From the cell containing the given text, extract its center point as [X, Y] coordinate. 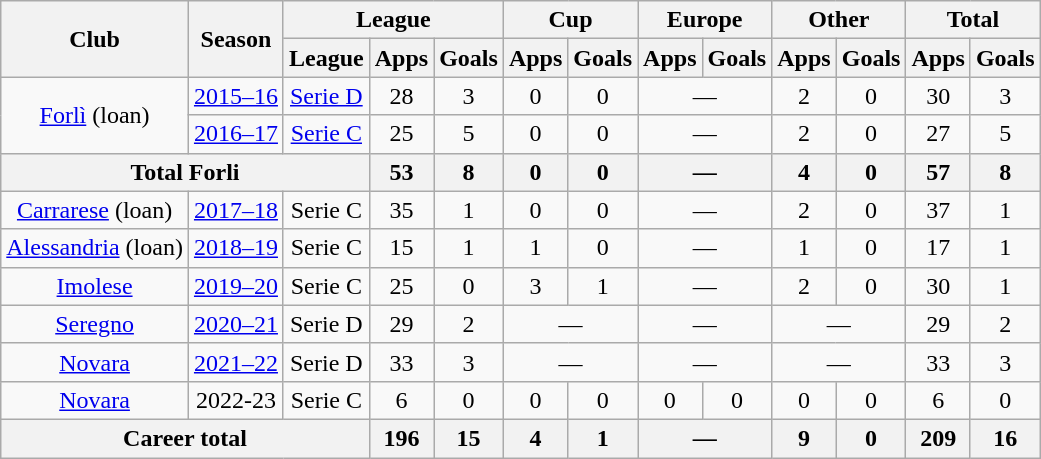
28 [401, 96]
2022-23 [236, 400]
2017–18 [236, 210]
2021–22 [236, 362]
2020–21 [236, 324]
Europe [705, 20]
Imolese [95, 286]
Cup [570, 20]
Alessandria (loan) [95, 248]
Total Forli [185, 172]
2019–20 [236, 286]
57 [938, 172]
35 [401, 210]
2016–17 [236, 134]
16 [1005, 438]
Seregno [95, 324]
2015–16 [236, 96]
Carrarese (loan) [95, 210]
196 [401, 438]
Season [236, 39]
27 [938, 134]
Career total [185, 438]
17 [938, 248]
37 [938, 210]
209 [938, 438]
9 [804, 438]
Club [95, 39]
Total [973, 20]
Other [839, 20]
53 [401, 172]
Forlì (loan) [95, 115]
2018–19 [236, 248]
